Scan for the cell matching the given text and deliver its [x, y] coordinate at center. 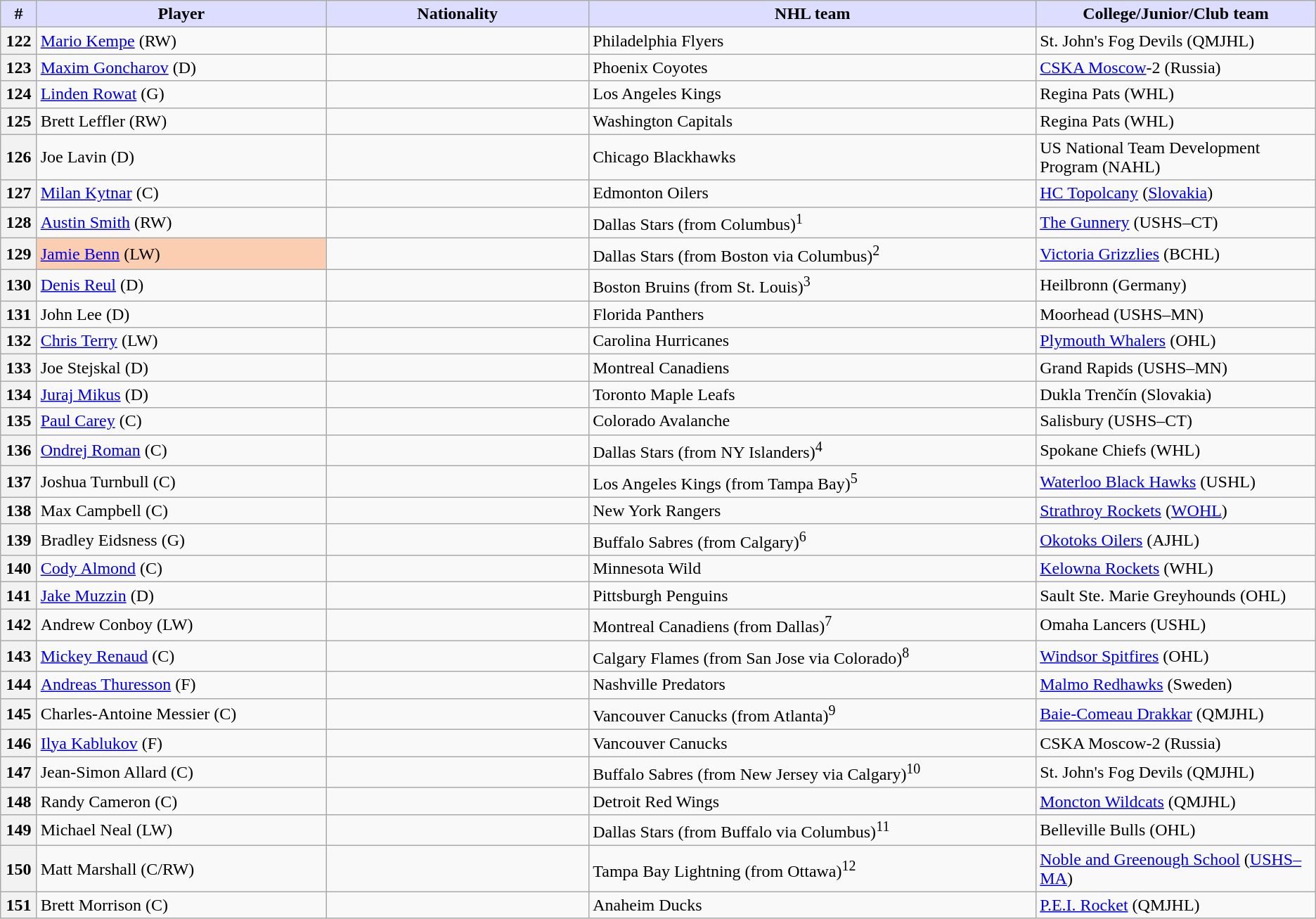
Grand Rapids (USHS–MN) [1176, 368]
Mario Kempe (RW) [181, 41]
136 [18, 450]
150 [18, 869]
Minnesota Wild [813, 569]
128 [18, 222]
Salisbury (USHS–CT) [1176, 421]
Milan Kytnar (C) [181, 193]
Joe Stejskal (D) [181, 368]
134 [18, 394]
Victoria Grizzlies (BCHL) [1176, 255]
140 [18, 569]
NHL team [813, 14]
144 [18, 685]
Carolina Hurricanes [813, 341]
Linden Rowat (G) [181, 94]
Player [181, 14]
Charles-Antoine Messier (C) [181, 714]
Brett Leffler (RW) [181, 121]
Omaha Lancers (USHL) [1176, 624]
Heilbronn (Germany) [1176, 285]
Denis Reul (D) [181, 285]
Montreal Canadiens (from Dallas)7 [813, 624]
College/Junior/Club team [1176, 14]
130 [18, 285]
145 [18, 714]
129 [18, 255]
Randy Cameron (C) [181, 801]
Baie-Comeau Drakkar (QMJHL) [1176, 714]
Jean-Simon Allard (C) [181, 772]
Los Angeles Kings (from Tampa Bay)5 [813, 482]
# [18, 14]
Dallas Stars (from NY Islanders)4 [813, 450]
Los Angeles Kings [813, 94]
Pittsburgh Penguins [813, 596]
123 [18, 68]
P.E.I. Rocket (QMJHL) [1176, 905]
Chris Terry (LW) [181, 341]
Florida Panthers [813, 314]
Noble and Greenough School (USHS–MA) [1176, 869]
Moorhead (USHS–MN) [1176, 314]
124 [18, 94]
Phoenix Coyotes [813, 68]
Cody Almond (C) [181, 569]
Ondrej Roman (C) [181, 450]
Matt Marshall (C/RW) [181, 869]
Mickey Renaud (C) [181, 657]
Philadelphia Flyers [813, 41]
US National Team Development Program (NAHL) [1176, 158]
Ilya Kablukov (F) [181, 743]
138 [18, 510]
132 [18, 341]
Malmo Redhawks (Sweden) [1176, 685]
Chicago Blackhawks [813, 158]
Nationality [458, 14]
Andreas Thuresson (F) [181, 685]
137 [18, 482]
147 [18, 772]
Detroit Red Wings [813, 801]
Kelowna Rockets (WHL) [1176, 569]
142 [18, 624]
Vancouver Canucks [813, 743]
Washington Capitals [813, 121]
Edmonton Oilers [813, 193]
Strathroy Rockets (WOHL) [1176, 510]
New York Rangers [813, 510]
131 [18, 314]
Calgary Flames (from San Jose via Colorado)8 [813, 657]
Austin Smith (RW) [181, 222]
Juraj Mikus (D) [181, 394]
John Lee (D) [181, 314]
Michael Neal (LW) [181, 830]
The Gunnery (USHS–CT) [1176, 222]
Boston Bruins (from St. Louis)3 [813, 285]
Toronto Maple Leafs [813, 394]
Montreal Canadiens [813, 368]
Dallas Stars (from Boston via Columbus)2 [813, 255]
143 [18, 657]
Dallas Stars (from Buffalo via Columbus)11 [813, 830]
139 [18, 540]
126 [18, 158]
133 [18, 368]
146 [18, 743]
Buffalo Sabres (from Calgary)6 [813, 540]
Paul Carey (C) [181, 421]
122 [18, 41]
Max Campbell (C) [181, 510]
Vancouver Canucks (from Atlanta)9 [813, 714]
Jamie Benn (LW) [181, 255]
Windsor Spitfires (OHL) [1176, 657]
127 [18, 193]
Sault Ste. Marie Greyhounds (OHL) [1176, 596]
Belleville Bulls (OHL) [1176, 830]
135 [18, 421]
Dallas Stars (from Columbus)1 [813, 222]
Tampa Bay Lightning (from Ottawa)12 [813, 869]
HC Topolcany (Slovakia) [1176, 193]
149 [18, 830]
Spokane Chiefs (WHL) [1176, 450]
Moncton Wildcats (QMJHL) [1176, 801]
148 [18, 801]
141 [18, 596]
125 [18, 121]
Waterloo Black Hawks (USHL) [1176, 482]
151 [18, 905]
Andrew Conboy (LW) [181, 624]
Brett Morrison (C) [181, 905]
Bradley Eidsness (G) [181, 540]
Okotoks Oilers (AJHL) [1176, 540]
Colorado Avalanche [813, 421]
Nashville Predators [813, 685]
Anaheim Ducks [813, 905]
Plymouth Whalers (OHL) [1176, 341]
Joe Lavin (D) [181, 158]
Buffalo Sabres (from New Jersey via Calgary)10 [813, 772]
Jake Muzzin (D) [181, 596]
Dukla Trenčín (Slovakia) [1176, 394]
Joshua Turnbull (C) [181, 482]
Maxim Goncharov (D) [181, 68]
